Extract the [X, Y] coordinate from the center of the cell holding the provided text.  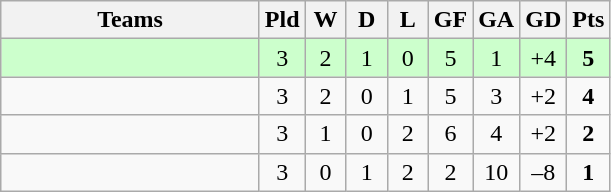
+4 [544, 58]
–8 [544, 172]
D [366, 20]
GA [496, 20]
GD [544, 20]
6 [450, 134]
Pts [588, 20]
L [408, 20]
W [326, 20]
Teams [130, 20]
10 [496, 172]
Pld [282, 20]
GF [450, 20]
